Search for the cell housing the specified text and yield its [x, y] center coordinate. 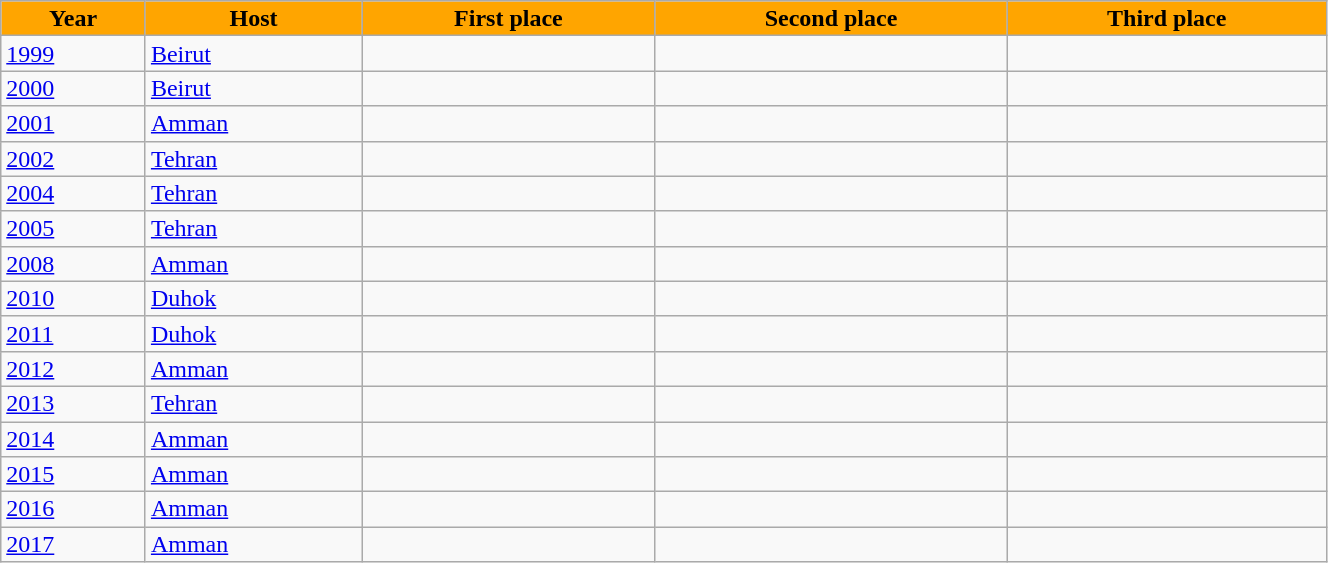
2012 [74, 368]
2008 [74, 264]
2016 [74, 510]
2011 [74, 334]
Host [253, 18]
1999 [74, 54]
2010 [74, 298]
2005 [74, 228]
2015 [74, 474]
2013 [74, 404]
Year [74, 18]
2001 [74, 124]
2014 [74, 440]
2002 [74, 158]
2000 [74, 88]
Third place [1166, 18]
2004 [74, 194]
First place [508, 18]
Second place [831, 18]
2017 [74, 544]
